Output the [X, Y] coordinate of the center of the cell containing the given text.  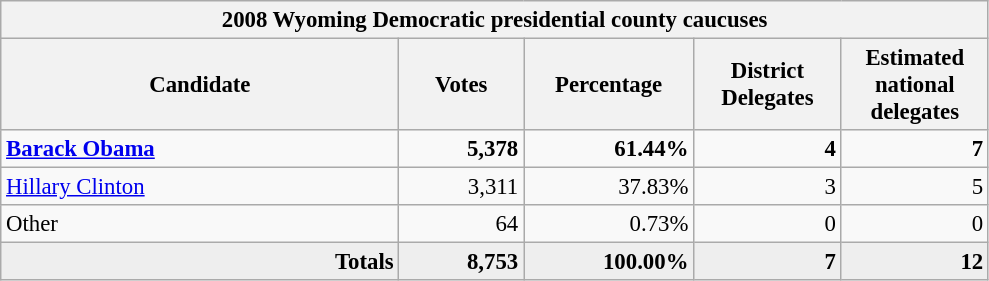
8,753 [462, 262]
Candidate [200, 85]
61.44% [609, 149]
3,311 [462, 187]
Barack Obama [200, 149]
Estimated national delegates [914, 85]
100.00% [609, 262]
Percentage [609, 85]
Hillary Clinton [200, 187]
3 [768, 187]
Votes [462, 85]
64 [462, 224]
5 [914, 187]
Other [200, 224]
37.83% [609, 187]
0.73% [609, 224]
12 [914, 262]
4 [768, 149]
5,378 [462, 149]
2008 Wyoming Democratic presidential county caucuses [495, 20]
Totals [200, 262]
District Delegates [768, 85]
